Find where the given text appears and provide that cell's center as (X, Y) coordinate. 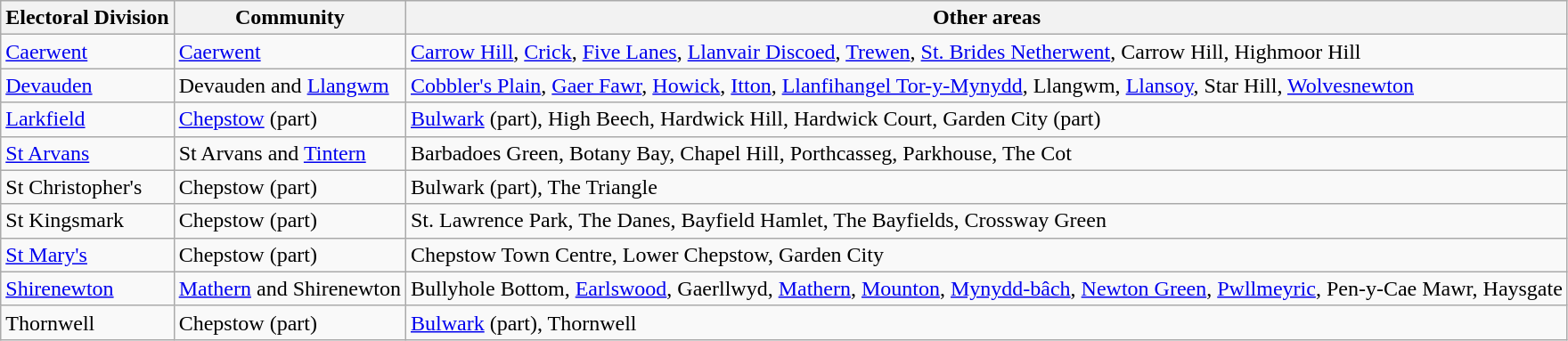
Bulwark (part), The Triangle (986, 187)
St. Lawrence Park, The Danes, Bayfield Hamlet, The Bayfields, Crossway Green (986, 221)
Community (290, 18)
Shirenewton (87, 288)
Other areas (986, 18)
Barbadoes Green, Botany Bay, Chapel Hill, Porthcasseg, Parkhouse, The Cot (986, 153)
Bullyhole Bottom, Earlswood, Gaerllwyd, Mathern, Mounton, Mynydd-bâch, Newton Green, Pwllmeyric, Pen-y-Cae Mawr, Haysgate (986, 288)
Devauden and Llangwm (290, 85)
Carrow Hill, Crick, Five Lanes, Llanvair Discoed, Trewen, St. Brides Netherwent, Carrow Hill, Highmoor Hill (986, 52)
St Mary's (87, 255)
Larkfield (87, 119)
Bulwark (part), Thornwell (986, 322)
St Arvans and Tintern (290, 153)
Chepstow Town Centre, Lower Chepstow, Garden City (986, 255)
St Arvans (87, 153)
Cobbler's Plain, Gaer Fawr, Howick, Itton, Llanfihangel Tor-y-Mynydd, Llangwm, Llansoy, Star Hill, Wolvesnewton (986, 85)
Electoral Division (87, 18)
Bulwark (part), High Beech, Hardwick Hill, Hardwick Court, Garden City (part) (986, 119)
Mathern and Shirenewton (290, 288)
St Christopher's (87, 187)
Thornwell (87, 322)
St Kingsmark (87, 221)
Devauden (87, 85)
